Search for the cell housing the specified text and yield its (x, y) center coordinate. 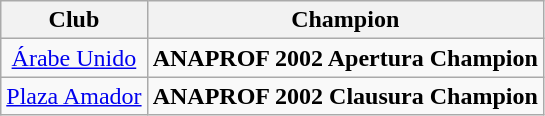
ANAPROF 2002 Clausura Champion (345, 96)
ANAPROF 2002 Apertura Champion (345, 58)
Árabe Unido (74, 58)
Club (74, 20)
Champion (345, 20)
Plaza Amador (74, 96)
